For the text-containing cell, return its midpoint in [X, Y] coordinate format. 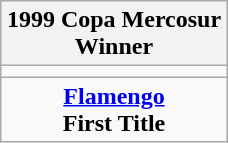
1999 Copa MercosurWinner [114, 34]
FlamengoFirst Title [114, 110]
